Pinpoint the cell where the given text exists, returning its [x, y] midpoint coordinate. 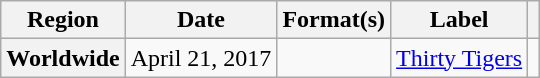
Region [63, 20]
Label [460, 20]
April 21, 2017 [201, 58]
Date [201, 20]
Format(s) [334, 20]
Worldwide [63, 58]
Thirty Tigers [460, 58]
